Locate the cell with the specified text and output its [X, Y] center coordinate. 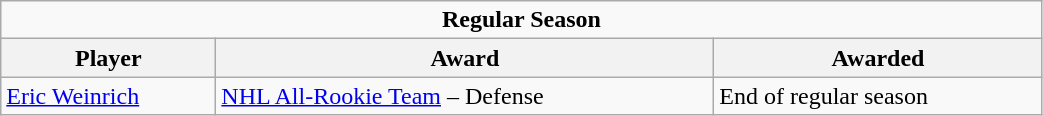
NHL All-Rookie Team – Defense [465, 96]
Player [108, 58]
Award [465, 58]
End of regular season [878, 96]
Regular Season [522, 20]
Eric Weinrich [108, 96]
Awarded [878, 58]
